Return [X, Y] of the center of cell containing provided text 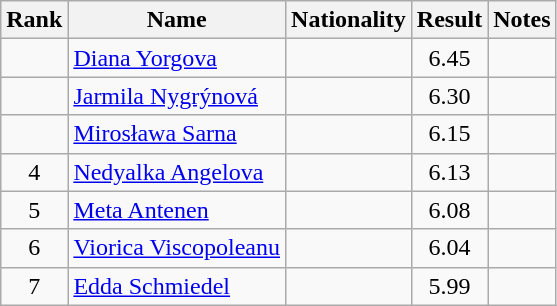
Jarmila Nygrýnová [177, 96]
Nationality [349, 20]
Result [449, 20]
6.45 [449, 58]
7 [34, 286]
5 [34, 210]
Name [177, 20]
Meta Antenen [177, 210]
Nedyalka Angelova [177, 172]
Notes [522, 20]
6.30 [449, 96]
Rank [34, 20]
Edda Schmiedel [177, 286]
Diana Yorgova [177, 58]
6 [34, 248]
5.99 [449, 286]
6.08 [449, 210]
Viorica Viscopoleanu [177, 248]
6.15 [449, 134]
Mirosława Sarna [177, 134]
6.04 [449, 248]
4 [34, 172]
6.13 [449, 172]
